Locate the cell with the specified text and output its (x, y) center coordinate. 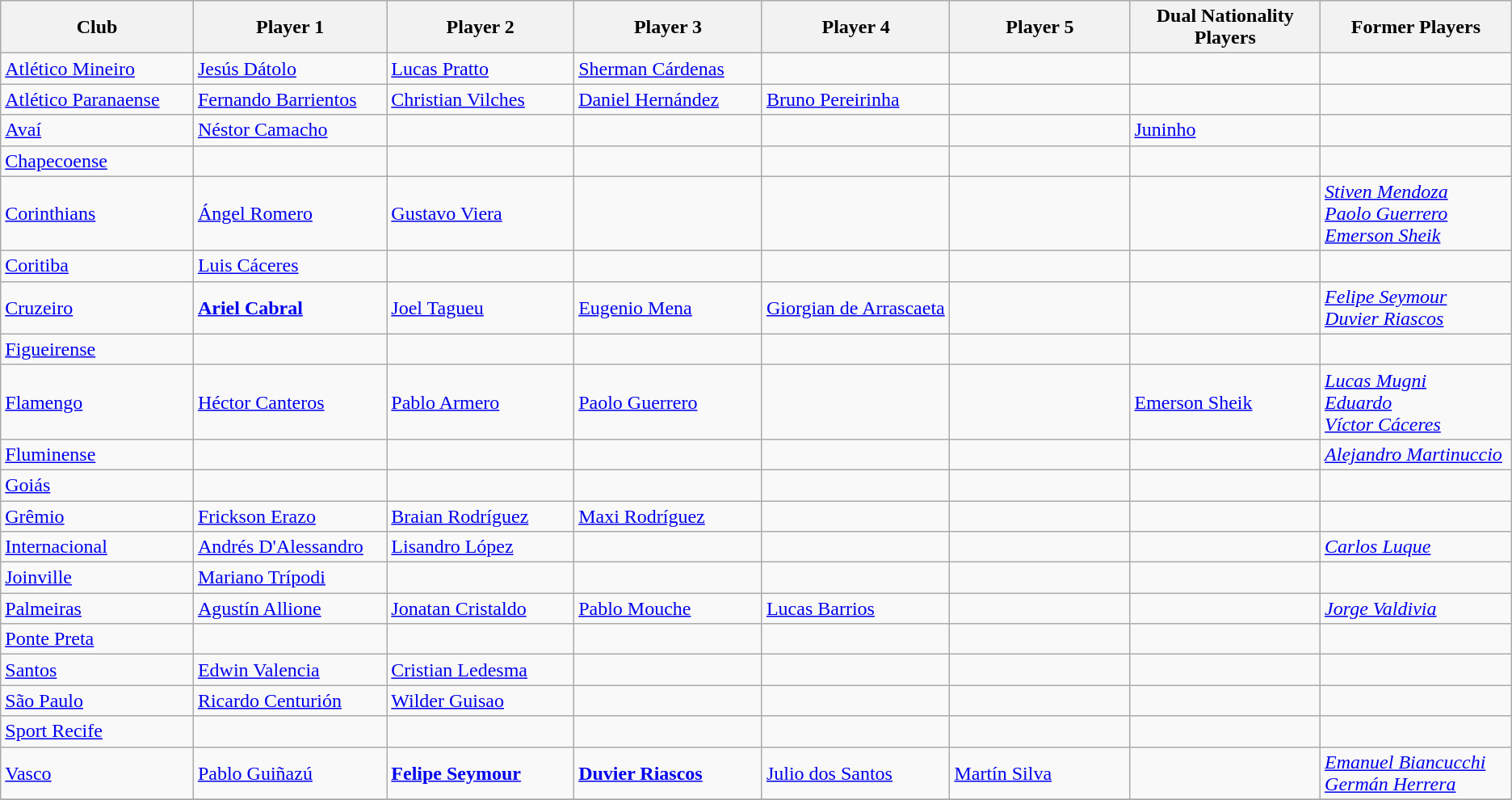
Felipe Seymour (481, 773)
Paolo Guerrero (669, 402)
Player 4 (855, 27)
Atlético Mineiro (97, 69)
Héctor Canteros (289, 402)
Vasco (97, 773)
Daniel Hernández (669, 99)
Player 2 (481, 27)
Néstor Camacho (289, 130)
Figueirense (97, 349)
Jonatan Cristaldo (481, 608)
Maxi Rodríguez (669, 516)
Player 1 (289, 27)
Dual Nationality Players (1225, 27)
Sport Recife (97, 731)
Fernando Barrientos (289, 99)
Julio dos Santos (855, 773)
Lucas Mugni Eduardo Víctor Cáceres (1417, 402)
Juninho (1225, 130)
Frickson Erazo (289, 516)
Former Players (1417, 27)
Player 5 (1040, 27)
Ponte Preta (97, 639)
Andrés D'Alessandro (289, 547)
Giorgian de Arrascaeta (855, 307)
Atlético Paranaense (97, 99)
Coritiba (97, 266)
Cristian Ledesma (481, 670)
Cruzeiro (97, 307)
Martín Silva (1040, 773)
Fluminense (97, 454)
Alejandro Martinuccio (1417, 454)
Avaí (97, 130)
Joel Tagueu (481, 307)
Pablo Armero (481, 402)
Emanuel Biancucchi Germán Herrera (1417, 773)
Grêmio (97, 516)
Agustín Allione (289, 608)
Palmeiras (97, 608)
Luis Cáceres (289, 266)
Goiás (97, 485)
Internacional (97, 547)
São Paulo (97, 701)
Lisandro López (481, 547)
Gustavo Viera (481, 213)
Mariano Trípodi (289, 578)
Carlos Luque (1417, 547)
Braian Rodríguez (481, 516)
Duvier Riascos (669, 773)
Jorge Valdivia (1417, 608)
Edwin Valencia (289, 670)
Jesús Dátolo (289, 69)
Chapecoense (97, 161)
Lucas Barrios (855, 608)
Ariel Cabral (289, 307)
Club (97, 27)
Flamengo (97, 402)
Felipe Seymour Duvier Riascos (1417, 307)
Ricardo Centurión (289, 701)
Lucas Pratto (481, 69)
Pablo Guiñazú (289, 773)
Sherman Cárdenas (669, 69)
Stiven Mendoza Paolo Guerrero Emerson Sheik (1417, 213)
Santos (97, 670)
Wilder Guisao (481, 701)
Ángel Romero (289, 213)
Pablo Mouche (669, 608)
Eugenio Mena (669, 307)
Player 3 (669, 27)
Bruno Pereirinha (855, 99)
Joinville (97, 578)
Emerson Sheik (1225, 402)
Christian Vilches (481, 99)
Corinthians (97, 213)
